Identify which cell holds the provided text, then report its [x, y] central coordinate. 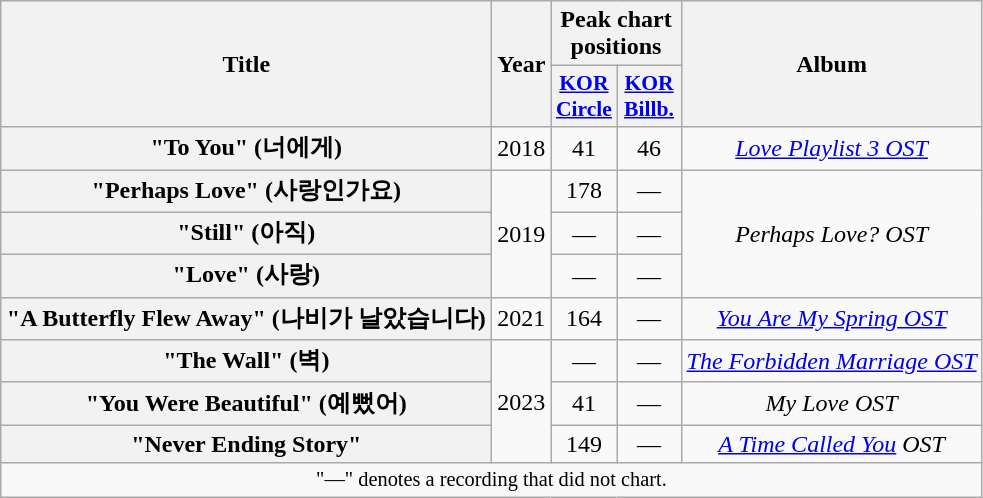
149 [584, 444]
46 [649, 148]
"—" denotes a recording that did not chart. [492, 480]
Title [246, 64]
"Never Ending Story" [246, 444]
Love Playlist 3 OST [832, 148]
"A Butterfly Flew Away" (나비가 날았습니다) [246, 318]
2023 [522, 402]
2021 [522, 318]
178 [584, 192]
"Perhaps Love" (사랑인가요) [246, 192]
A Time Called You OST [832, 444]
Year [522, 64]
The Forbidden Marriage OST [832, 362]
You Are My Spring OST [832, 318]
"You Were Beautiful" (예뻤어) [246, 404]
Album [832, 64]
164 [584, 318]
2018 [522, 148]
"Still" (아직) [246, 234]
KORBillb. [649, 96]
My Love OST [832, 404]
Peak chart positions [616, 34]
"The Wall" (벽) [246, 362]
2019 [522, 234]
KORCircle [584, 96]
Perhaps Love? OST [832, 234]
"Love" (사랑) [246, 276]
"To You" (너에게) [246, 148]
